Find where the given text appears and provide that cell's center as [x, y] coordinate. 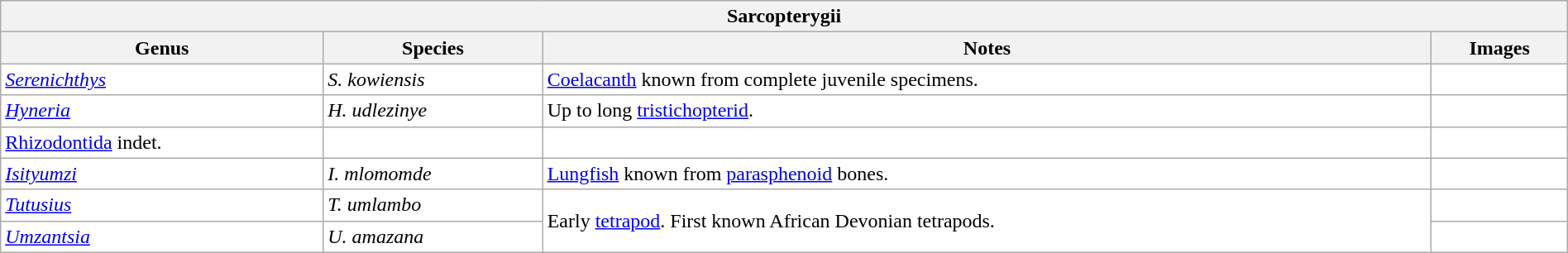
Umzantsia [162, 236]
Rhizodontida indet. [162, 142]
Tutusius [162, 205]
Genus [162, 48]
Isityumzi [162, 174]
Coelacanth known from complete juvenile specimens. [987, 79]
H. udlezinye [433, 111]
Hyneria [162, 111]
Serenichthys [162, 79]
Lungfish known from parasphenoid bones. [987, 174]
Sarcopterygii [784, 17]
S. kowiensis [433, 79]
Early tetrapod. First known African Devonian tetrapods. [987, 221]
U. amazana [433, 236]
Images [1499, 48]
Species [433, 48]
Up to long tristichopterid. [987, 111]
Notes [987, 48]
I. mlomomde [433, 174]
T. umlambo [433, 205]
